Locate the cell with the specified text and output its (x, y) center coordinate. 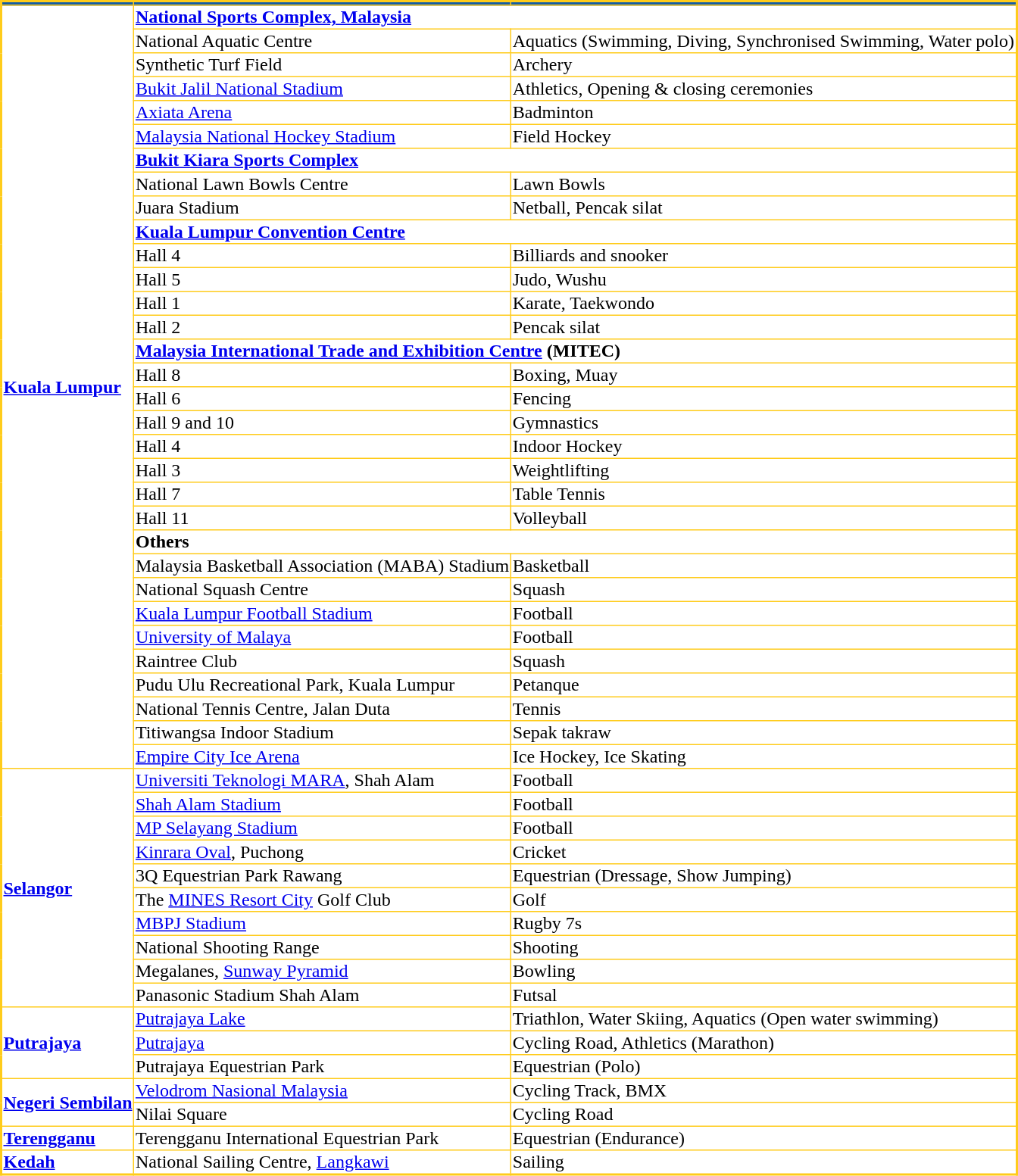
Nilai Square (323, 1115)
Pudu Ulu Recreational Park, Kuala Lumpur (323, 685)
Putrajaya Lake (323, 1019)
Hall 3 (323, 470)
Athletics, Opening & closing ceremonies (764, 89)
Bowling (764, 972)
Kedah (68, 1162)
Bukit Jalil National Stadium (323, 89)
Malaysia International Trade and Exhibition Centre (MITEC) (576, 351)
National Aquatic Centre (323, 41)
Malaysia Basketball Association (MABA) Stadium (323, 566)
Kuala Lumpur Convention Centre (576, 232)
Terengganu International Equestrian Park (323, 1138)
National Squash Centre (323, 590)
Equestrian (Polo) (764, 1067)
Petanque (764, 685)
3Q Equestrian Park Rawang (323, 876)
University of Malaya (323, 638)
Gymnastics (764, 423)
Badminton (764, 113)
Volleyball (764, 518)
Ice Hockey, Ice Skating (764, 756)
Cycling Track, BMX (764, 1090)
Weightlifting (764, 470)
Hall 6 (323, 399)
The MINES Resort City Golf Club (323, 900)
Kuala Lumpur Football Stadium (323, 613)
Kuala Lumpur (68, 387)
Indoor Hockey (764, 447)
Hall 1 (323, 304)
Selangor (68, 887)
Hall 9 and 10 (323, 423)
Hall 7 (323, 494)
Aquatics (Swimming, Diving, Synchronised Swimming, Water polo) (764, 41)
Empire City Ice Arena (323, 756)
Kinrara Oval, Puchong (323, 852)
Raintree Club (323, 661)
National Sailing Centre, Langkawi (323, 1162)
Others (576, 542)
Terengganu (68, 1138)
Synthetic Turf Field (323, 65)
Boxing, Muay (764, 375)
National Tennis Centre, Jalan Duta (323, 709)
MP Selayang Stadium (323, 828)
Universiti Teknologi MARA, Shah Alam (323, 781)
Table Tennis (764, 494)
Megalanes, Sunway Pyramid (323, 972)
Pencak silat (764, 327)
Hall 2 (323, 327)
Lawn Bowls (764, 184)
Tennis (764, 709)
Cycling Road, Athletics (Marathon) (764, 1043)
Shah Alam Stadium (323, 804)
Field Hockey (764, 136)
Negeri Sembilan (68, 1103)
Putrajaya Equestrian Park (323, 1067)
National Lawn Bowls Centre (323, 184)
Bukit Kiara Sports Complex (576, 161)
Archery (764, 65)
Judo, Wushu (764, 279)
Fencing (764, 399)
Hall 8 (323, 375)
Sepak takraw (764, 733)
Cricket (764, 852)
Juara Stadium (323, 208)
MBPJ Stadium (323, 924)
Rugby 7s (764, 924)
Hall 5 (323, 279)
Sailing (764, 1162)
Equestrian (Dressage, Show Jumping) (764, 876)
Futsal (764, 995)
Karate, Taekwondo (764, 304)
Axiata Arena (323, 113)
Hall 11 (323, 518)
Shooting (764, 947)
Netball, Pencak silat (764, 208)
Velodrom Nasional Malaysia (323, 1090)
Basketball (764, 566)
Billiards and snooker (764, 256)
National Sports Complex, Malaysia (576, 17)
Malaysia National Hockey Stadium (323, 136)
Triathlon, Water Skiing, Aquatics (Open water swimming) (764, 1019)
Equestrian (Endurance) (764, 1138)
Titiwangsa Indoor Stadium (323, 733)
National Shooting Range (323, 947)
Golf (764, 900)
Panasonic Stadium Shah Alam (323, 995)
Cycling Road (764, 1115)
